Pinpoint the cell where the given text exists, returning its [X, Y] midpoint coordinate. 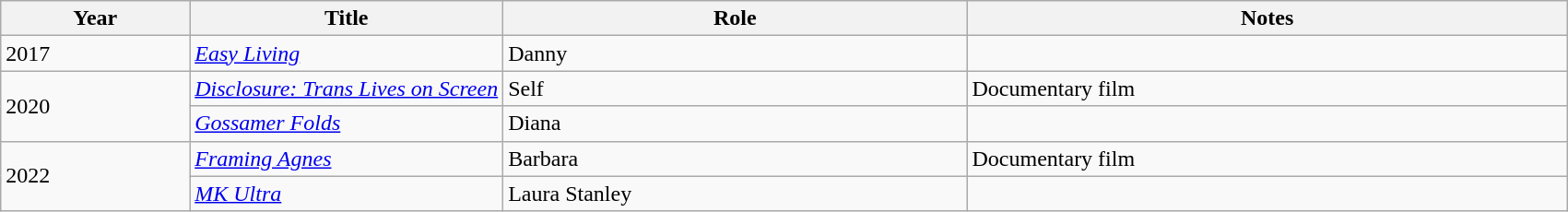
Disclosure: Trans Lives on Screen [347, 88]
Notes [1267, 18]
Gossamer Folds [347, 124]
Role [736, 18]
2017 [96, 53]
2022 [96, 176]
2020 [96, 106]
Laura Stanley [736, 194]
MK Ultra [347, 194]
Barbara [736, 159]
Year [96, 18]
Easy Living [347, 53]
Diana [736, 124]
Self [736, 88]
Title [347, 18]
Danny [736, 53]
Framing Agnes [347, 159]
